Identify which cell holds the provided text, then report its [x, y] central coordinate. 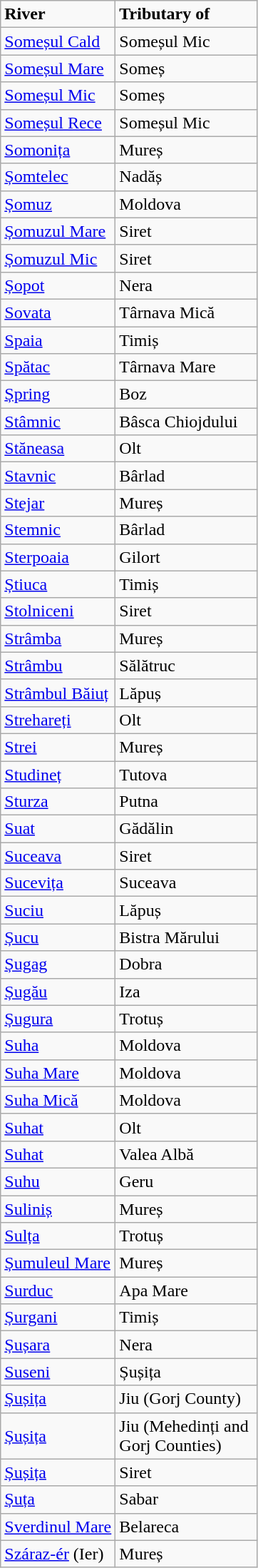
Spaia [58, 340]
River [58, 14]
Sverdinul Mare [58, 1527]
Suha Mare [58, 1073]
Știuca [58, 584]
Somonița [58, 150]
Valea Albă [187, 1154]
Sulța [58, 1236]
Șpring [58, 394]
Sterpoaia [58, 557]
Boz [187, 394]
Tributary of [187, 14]
Târnava Mică [187, 312]
Șomtelec [58, 177]
Spătac [58, 367]
Tutova [187, 774]
Sovata [58, 312]
Șugag [58, 964]
Strâmbul Băiuț [58, 693]
Stemnic [58, 530]
Gilort [187, 557]
Șumuleul Mare [58, 1263]
Suha [58, 1046]
Száraz-ér (Ier) [58, 1554]
Șugău [58, 992]
Târnava Mare [187, 367]
Strehareți [58, 720]
Șomuzul Mic [58, 258]
Strâmbu [58, 666]
Someșul Cald [58, 41]
Șugura [58, 1019]
Suliniș [58, 1209]
Suhu [58, 1181]
Stăneasa [58, 449]
Suat [58, 829]
Sălătruc [187, 666]
Șucu [58, 937]
Strâmba [58, 638]
Șomuzul Mare [58, 231]
Belareca [187, 1527]
Șușara [58, 1345]
Sturza [58, 802]
Șopot [58, 285]
Șurgani [58, 1318]
Jiu (Mehedinți and Gorj Counties) [187, 1435]
Stâmnic [58, 422]
Stolniceni [58, 611]
Studineț [58, 774]
Someșul Mare [58, 68]
Bâsca Chiojdului [187, 422]
Surduc [58, 1290]
Suseni [58, 1372]
Putna [187, 802]
Nadăș [187, 177]
Jiu (Gorj County) [187, 1399]
Suha Mică [58, 1100]
Someșul Rece [58, 123]
Apa Mare [187, 1290]
Șuța [58, 1500]
Suciu [58, 910]
Șomuz [58, 204]
Bistra Mărului [187, 937]
Dobra [187, 964]
Gădălin [187, 829]
Sucevița [58, 883]
Stejar [58, 503]
Iza [187, 992]
Strei [58, 747]
Stavnic [58, 476]
Geru [187, 1181]
Sabar [187, 1500]
